From the cell containing the given text, extract its center point as (x, y) coordinate. 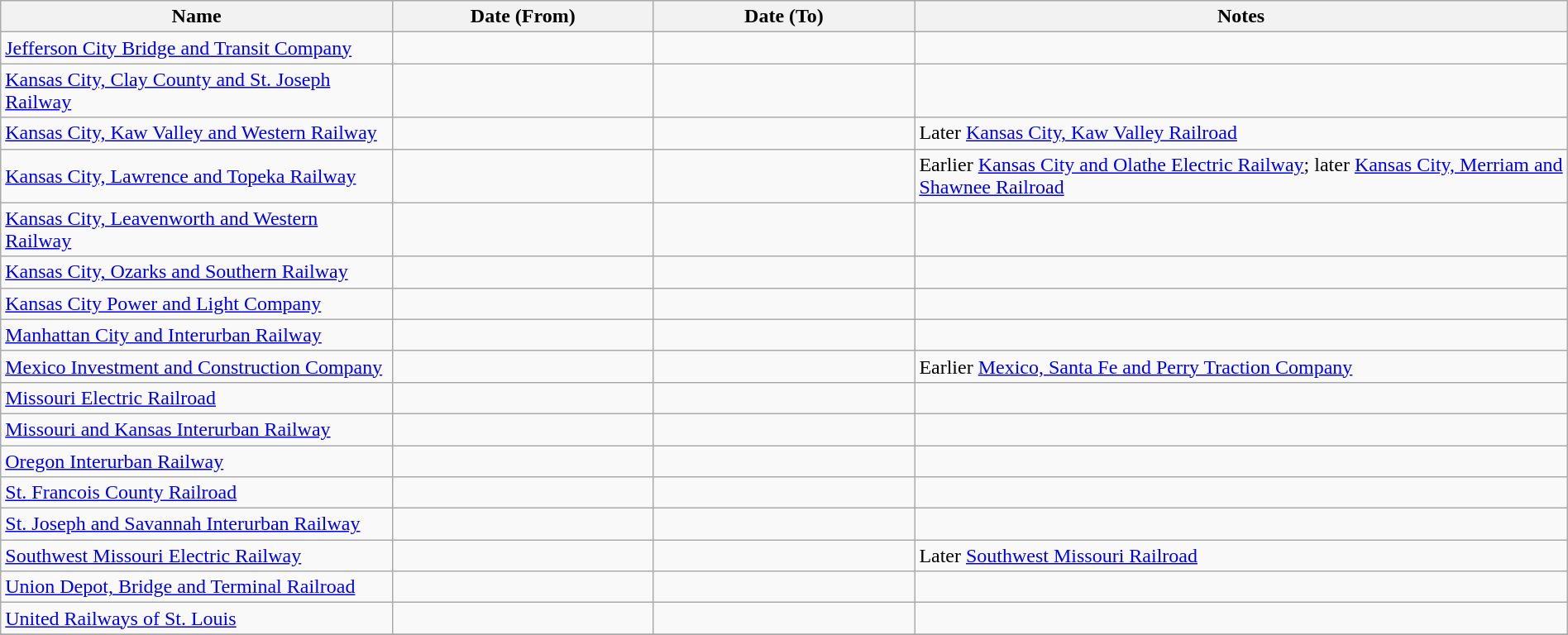
Mexico Investment and Construction Company (197, 366)
Name (197, 17)
Missouri and Kansas Interurban Railway (197, 429)
St. Francois County Railroad (197, 493)
Notes (1241, 17)
Southwest Missouri Electric Railway (197, 556)
Date (To) (784, 17)
Kansas City, Lawrence and Topeka Railway (197, 175)
Jefferson City Bridge and Transit Company (197, 48)
Later Kansas City, Kaw Valley Railroad (1241, 133)
Oregon Interurban Railway (197, 461)
Earlier Mexico, Santa Fe and Perry Traction Company (1241, 366)
Union Depot, Bridge and Terminal Railroad (197, 587)
United Railways of St. Louis (197, 618)
Kansas City Power and Light Company (197, 303)
Date (From) (523, 17)
St. Joseph and Savannah Interurban Railway (197, 524)
Kansas City, Clay County and St. Joseph Railway (197, 91)
Manhattan City and Interurban Railway (197, 335)
Kansas City, Ozarks and Southern Railway (197, 272)
Kansas City, Kaw Valley and Western Railway (197, 133)
Later Southwest Missouri Railroad (1241, 556)
Kansas City, Leavenworth and Western Railway (197, 230)
Earlier Kansas City and Olathe Electric Railway; later Kansas City, Merriam and Shawnee Railroad (1241, 175)
Missouri Electric Railroad (197, 398)
